Return [X, Y] of the center of cell containing provided text 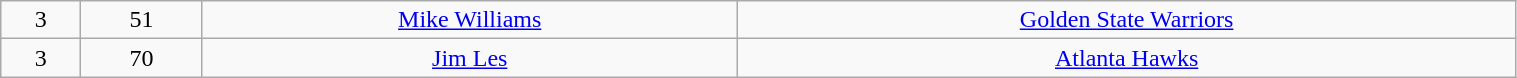
51 [142, 20]
Golden State Warriors [1126, 20]
Atlanta Hawks [1126, 58]
Jim Les [470, 58]
Mike Williams [470, 20]
70 [142, 58]
